Pinpoint the cell where the given text exists, returning its [x, y] midpoint coordinate. 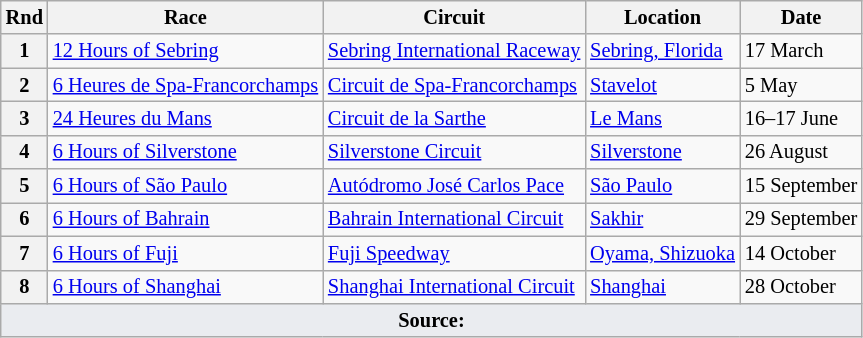
Fuji Speedway [454, 253]
Circuit de Spa-Francorchamps [454, 85]
3 [24, 118]
Silverstone Circuit [454, 152]
6 Hours of Fuji [186, 253]
Bahrain International Circuit [454, 219]
15 September [801, 186]
Silverstone [662, 152]
Stavelot [662, 85]
Sakhir [662, 219]
14 October [801, 253]
24 Heures du Mans [186, 118]
7 [24, 253]
Circuit [454, 17]
Date [801, 17]
São Paulo [662, 186]
Location [662, 17]
6 Heures de Spa-Francorchamps [186, 85]
Shanghai [662, 287]
Autódromo José Carlos Pace [454, 186]
6 Hours of Shanghai [186, 287]
5 [24, 186]
Source: [432, 320]
6 Hours of Silverstone [186, 152]
1 [24, 51]
Shanghai International Circuit [454, 287]
6 [24, 219]
16–17 June [801, 118]
4 [24, 152]
12 Hours of Sebring [186, 51]
Sebring International Raceway [454, 51]
Rnd [24, 17]
17 March [801, 51]
2 [24, 85]
8 [24, 287]
5 May [801, 85]
28 October [801, 287]
26 August [801, 152]
Race [186, 17]
Oyama, Shizuoka [662, 253]
6 Hours of Bahrain [186, 219]
29 September [801, 219]
Circuit de la Sarthe [454, 118]
6 Hours of São Paulo [186, 186]
Le Mans [662, 118]
Sebring, Florida [662, 51]
